Determine the [x, y] coordinate at the center of the cell enclosing the given text.  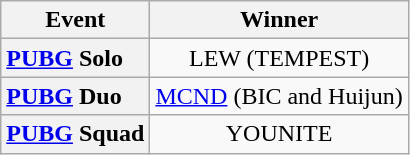
Winner [279, 20]
PUBG Duo [76, 96]
LEW (TEMPEST) [279, 58]
PUBG Squad [76, 134]
MCND (BIC and Huijun) [279, 96]
PUBG Solo [76, 58]
YOUNITE [279, 134]
Event [76, 20]
